Scan for the cell matching the given text and deliver its [X, Y] coordinate at center. 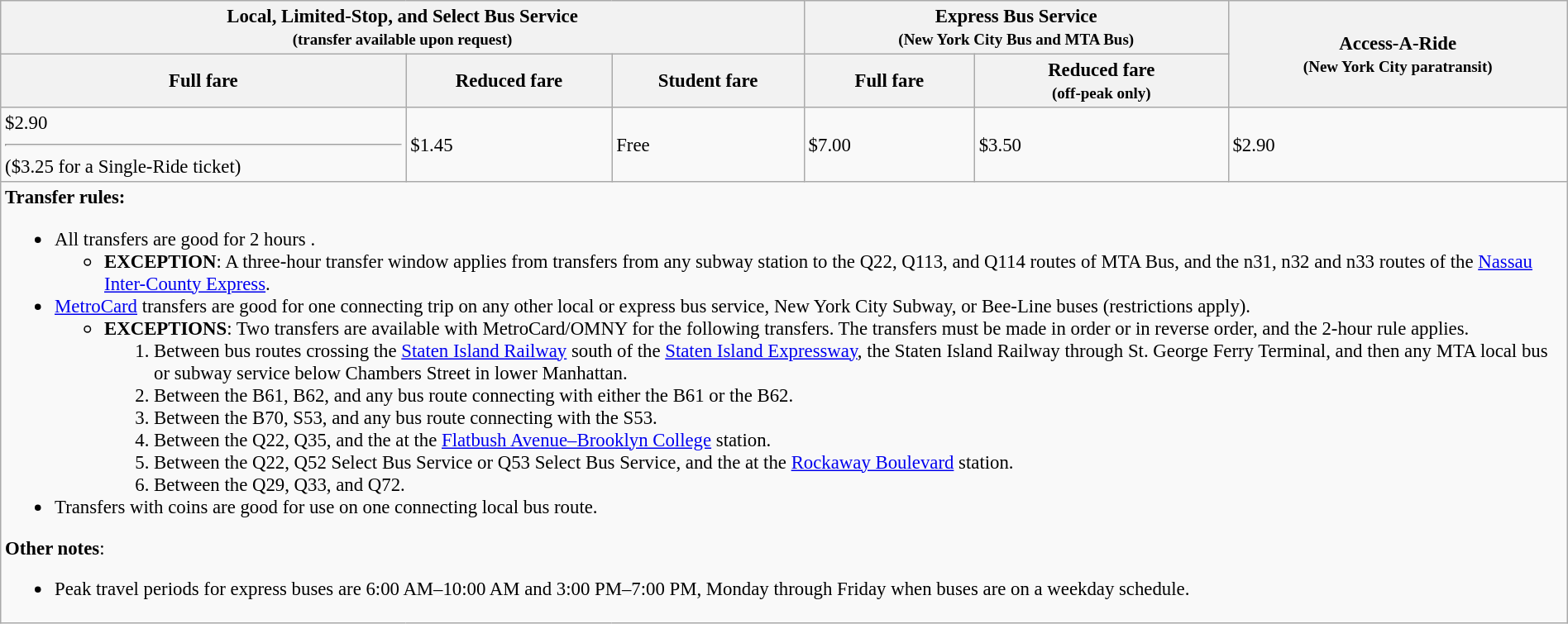
$2.90($3.25 for a Single-Ride ticket) [203, 145]
$2.90 [1398, 145]
Express Bus Service(New York City Bus and MTA Bus) [1016, 28]
Student fare [708, 81]
Access-A-Ride(New York City paratransit) [1398, 55]
Free [708, 145]
$3.50 [1102, 145]
Reduced fare [509, 81]
$1.45 [509, 145]
$7.00 [889, 145]
Reduced fare(off-peak only) [1102, 81]
Local, Limited-Stop, and Select Bus Service(transfer available upon request) [403, 28]
